Detect which cell encompasses the target text, then output its (X, Y) center coordinate. 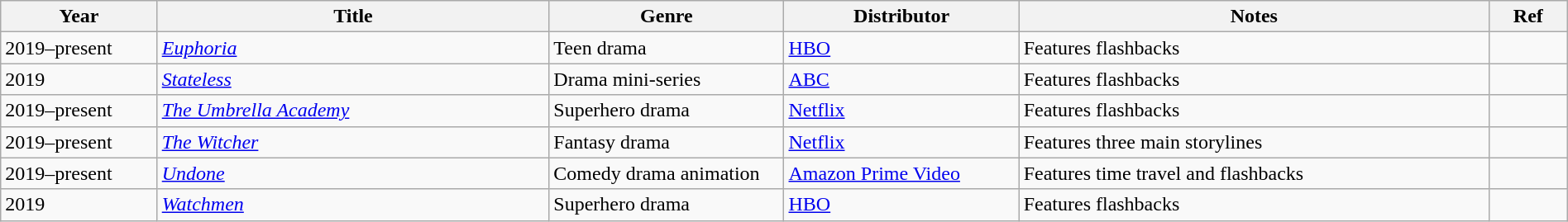
Fantasy drama (667, 142)
Stateless (353, 79)
Year (79, 17)
Distributor (901, 17)
ABC (901, 79)
Comedy drama animation (667, 173)
Undone (353, 173)
Title (353, 17)
Features three main storylines (1254, 142)
Euphoria (353, 48)
Amazon Prime Video (901, 173)
Watchmen (353, 205)
Genre (667, 17)
Notes (1254, 17)
Teen drama (667, 48)
Features time travel and flashbacks (1254, 173)
The Witcher (353, 142)
Ref (1528, 17)
The Umbrella Academy (353, 111)
Drama mini-series (667, 79)
